Capture the cell that displays the provided text and extract its (X, Y) central coordinate. 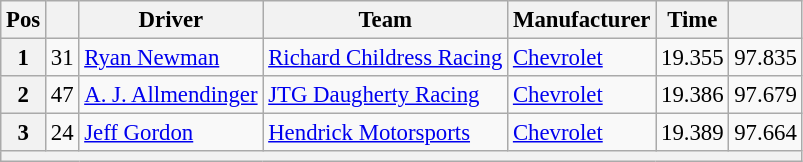
3 (24, 133)
Richard Childress Racing (386, 58)
2 (24, 95)
19.386 (692, 95)
Manufacturer (582, 20)
31 (62, 58)
97.679 (766, 95)
A. J. Allmendinger (171, 95)
24 (62, 133)
Time (692, 20)
Jeff Gordon (171, 133)
Pos (24, 20)
Ryan Newman (171, 58)
47 (62, 95)
97.835 (766, 58)
97.664 (766, 133)
Hendrick Motorsports (386, 133)
Team (386, 20)
JTG Daugherty Racing (386, 95)
19.389 (692, 133)
19.355 (692, 58)
1 (24, 58)
Driver (171, 20)
